Provide the (x, y) coordinate of the cell's center where the given text is located.  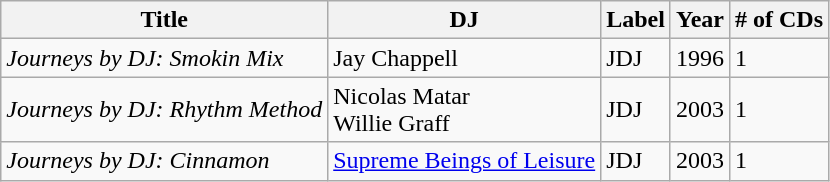
Title (164, 20)
Nicolas MatarWillie Graff (464, 110)
Journeys by DJ: Cinnamon (164, 161)
Journeys by DJ: Rhythm Method (164, 110)
# of CDs (780, 20)
Journeys by DJ: Smokin Mix (164, 58)
Supreme Beings of Leisure (464, 161)
Label (636, 20)
Jay Chappell (464, 58)
DJ (464, 20)
1996 (700, 58)
Year (700, 20)
